From the cell containing the given text, extract its center point as (X, Y) coordinate. 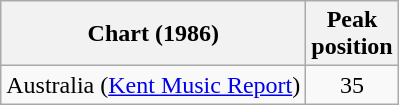
35 (352, 85)
Australia (Kent Music Report) (154, 85)
Chart (1986) (154, 34)
Peakposition (352, 34)
